Return (X, Y) of the center of cell containing provided text 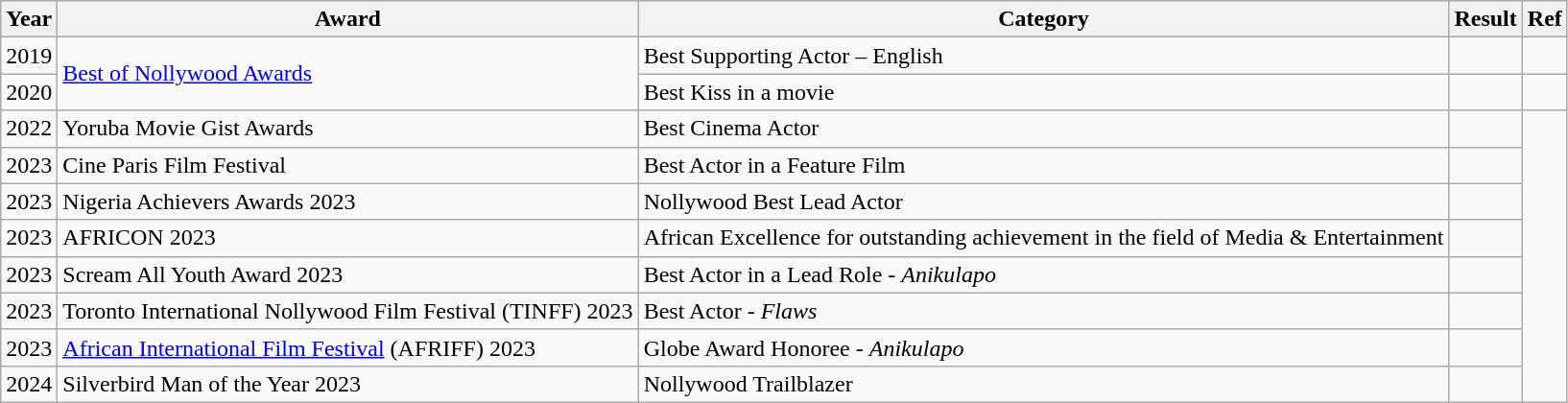
Category (1044, 19)
Cine Paris Film Festival (347, 165)
2024 (29, 384)
Scream All Youth Award 2023 (347, 274)
Nollywood Trailblazer (1044, 384)
Globe Award Honoree - Anikulapo (1044, 347)
Yoruba Movie Gist Awards (347, 129)
Year (29, 19)
Best Actor - Flaws (1044, 311)
African Excellence for outstanding achievement in the field of Media & Entertainment (1044, 238)
Award (347, 19)
Silverbird Man of the Year 2023 (347, 384)
Toronto International Nollywood Film Festival (TINFF) 2023 (347, 311)
Nigeria Achievers Awards 2023 (347, 201)
African International Film Festival (AFRIFF) 2023 (347, 347)
Nollywood Best Lead Actor (1044, 201)
2020 (29, 92)
AFRICON 2023 (347, 238)
Best Actor in a Feature Film (1044, 165)
Best Cinema Actor (1044, 129)
Best Kiss in a movie (1044, 92)
Best Supporting Actor – English (1044, 56)
2022 (29, 129)
Result (1485, 19)
Best Actor in a Lead Role - Anikulapo (1044, 274)
Ref (1545, 19)
Best of Nollywood Awards (347, 74)
2019 (29, 56)
